Locate the cell with the specified text and output its [X, Y] center coordinate. 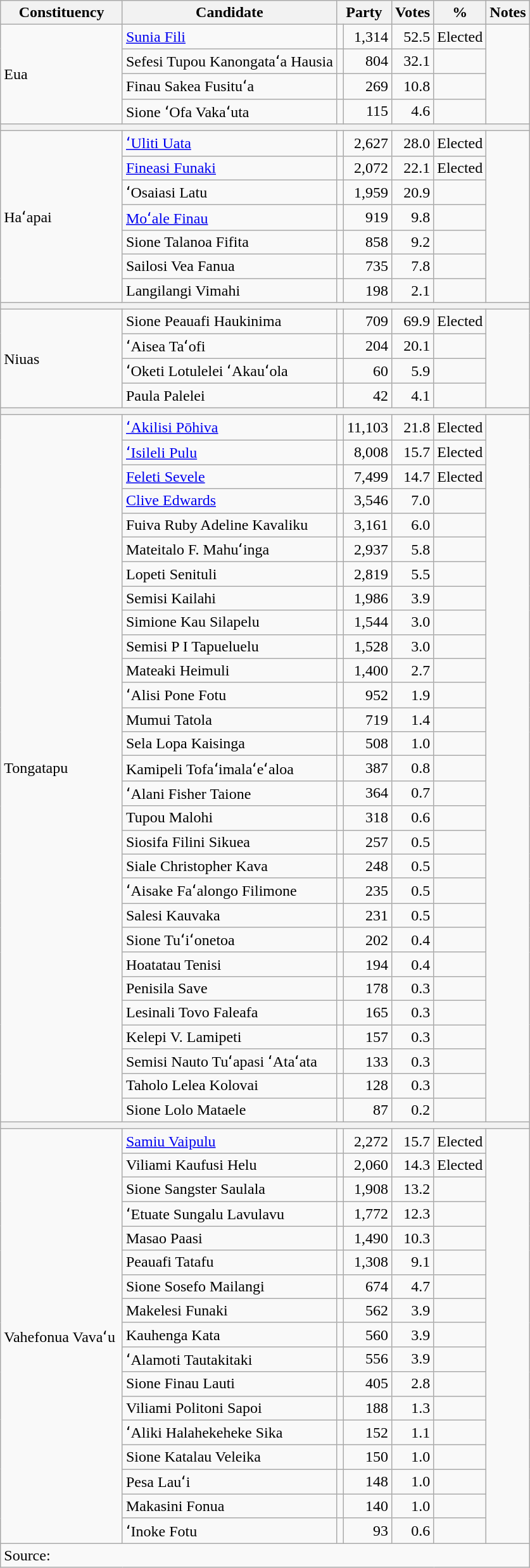
Votes [413, 13]
178 [367, 988]
60 [367, 371]
14.7 [413, 477]
Kauhenga Kata [229, 1334]
Kamipeli Tofaʻimalaʻeʻaloa [229, 768]
257 [367, 842]
Feleti Sevele [229, 477]
128 [367, 1086]
Makelesi Funaki [229, 1310]
115 [367, 111]
Mumui Tatola [229, 720]
10.8 [413, 86]
ʻAisake Faʻalongo Filimone [229, 891]
556 [367, 1359]
150 [367, 1457]
2,627 [367, 144]
1,528 [367, 646]
1,490 [367, 1238]
Sione Lolo Mataele [229, 1110]
Haʻapai [62, 216]
Sione Sangster Saulala [229, 1189]
10.3 [413, 1238]
1,400 [367, 670]
Viliami Kaufusi Helu [229, 1165]
42 [367, 396]
Kelepi V. Lamipeti [229, 1036]
4.1 [413, 396]
32.1 [413, 61]
Moʻale Finau [229, 218]
2.8 [413, 1384]
202 [367, 940]
5.8 [413, 549]
Sione Katalau Veleika [229, 1457]
Fineasi Funaki [229, 168]
148 [367, 1482]
6.0 [413, 525]
152 [367, 1433]
709 [367, 322]
2.1 [413, 291]
1,959 [367, 192]
Penisila Save [229, 988]
Vahefonua Vavaʻu [62, 1336]
204 [367, 346]
387 [367, 768]
ʻOsaiasi Latu [229, 192]
Sela Lopa Kaisinga [229, 744]
719 [367, 720]
Sione Tuʻiʻonetoa [229, 940]
Sione Peauafi Haukinima [229, 322]
3,161 [367, 525]
2,060 [367, 1165]
7,499 [367, 477]
ʻAkilisi Pōhiva [229, 427]
ʻAlamoti Tautakitaki [229, 1359]
133 [367, 1062]
804 [367, 61]
140 [367, 1506]
1.1 [413, 1433]
Lesinali Tovo Faleafa [229, 1012]
2.7 [413, 670]
Semisi Nauto Tuʻapasi ʻAtaʻata [229, 1062]
22.1 [413, 168]
Eua [62, 75]
Langilangi Vimahi [229, 291]
1.3 [413, 1408]
952 [367, 695]
0.7 [413, 793]
Paula Palelei [229, 396]
ʻAlisi Pone Fotu [229, 695]
Tupou Malohi [229, 818]
Masao Paasi [229, 1238]
ʻAliki Halahekeheke Sika [229, 1433]
188 [367, 1408]
2,819 [367, 574]
Hoatatau Tenisi [229, 964]
12.3 [413, 1214]
318 [367, 818]
508 [367, 744]
21.8 [413, 427]
7.0 [413, 501]
ʻAisea Taʻofi [229, 346]
4.6 [413, 111]
3,546 [367, 501]
Constituency [62, 13]
Sunia Fili [229, 37]
11,103 [367, 427]
858 [367, 242]
4.7 [413, 1286]
Candidate [229, 13]
1,908 [367, 1189]
1,314 [367, 37]
1.9 [413, 695]
235 [367, 891]
1,772 [367, 1214]
1,308 [367, 1262]
405 [367, 1384]
Sefesi Tupou Kanongataʻa Hausia [229, 61]
269 [367, 86]
28.0 [413, 144]
Finau Sakea Fusituʻa [229, 86]
Sione Sosefo Mailangi [229, 1286]
ʻAlani Fisher Taione [229, 793]
ʻOketi Lotulelei ʻAkauʻola [229, 371]
Semisi P I Tapueluelu [229, 646]
562 [367, 1310]
Viliami Politoni Sapoi [229, 1408]
9.2 [413, 242]
Siosifa Filini Sikuea [229, 842]
Peauafi Tatafu [229, 1262]
5.5 [413, 574]
165 [367, 1012]
7.8 [413, 266]
69.9 [413, 322]
9.1 [413, 1262]
20.9 [413, 192]
52.5 [413, 37]
0.2 [413, 1110]
Pesa Lauʻi [229, 1482]
5.9 [413, 371]
Mateitalo F. Mahuʻinga [229, 549]
Semisi Kailahi [229, 598]
Sione Finau Lauti [229, 1384]
364 [367, 793]
198 [367, 291]
Siale Christopher Kava [229, 866]
231 [367, 915]
Samiu Vaipulu [229, 1141]
2,072 [367, 168]
20.1 [413, 346]
Simione Kau Silapelu [229, 622]
87 [367, 1110]
9.8 [413, 218]
ʻUliti Uata [229, 144]
Sione ʻOfa Vakaʻuta [229, 111]
560 [367, 1334]
248 [367, 866]
0.8 [413, 768]
Taholo Lelea Kolovai [229, 1086]
Niuas [62, 358]
ʻIsileli Pulu [229, 452]
Fuiva Ruby Adeline Kavaliku [229, 525]
1.4 [413, 720]
2,272 [367, 1141]
Tongatapu [62, 768]
93 [367, 1531]
ʻInoke Fotu [229, 1531]
Clive Edwards [229, 501]
Mateaki Heimuli [229, 670]
735 [367, 266]
919 [367, 218]
14.3 [413, 1165]
Notes [508, 13]
Source: [265, 1555]
Makasini Fonua [229, 1506]
1,986 [367, 598]
8,008 [367, 452]
1,544 [367, 622]
ʻEtuate Sungalu Lavulavu [229, 1214]
157 [367, 1036]
Sione Talanoa Fifita [229, 242]
674 [367, 1286]
2,937 [367, 549]
Salesi Kauvaka [229, 915]
% [460, 13]
194 [367, 964]
Party [363, 13]
13.2 [413, 1189]
Lopeti Senituli [229, 574]
Sailosi Vea Fanua [229, 266]
